Extract the (X, Y) coordinate from the center of the cell holding the provided text.  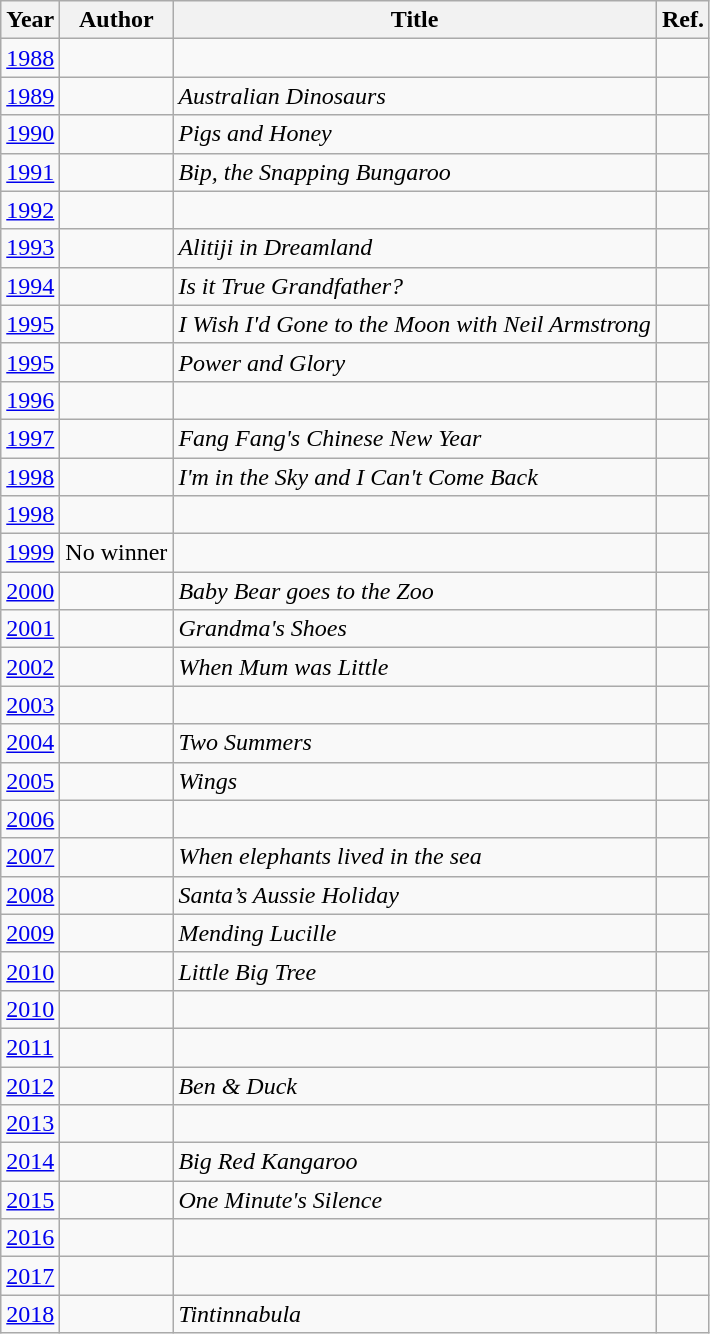
2001 (30, 629)
Tintinnabula (415, 1314)
1989 (30, 96)
Little Big Tree (415, 971)
2015 (30, 1200)
2014 (30, 1162)
2016 (30, 1238)
Bip, the Snapping Bungaroo (415, 172)
2003 (30, 705)
2006 (30, 819)
Power and Glory (415, 362)
2000 (30, 591)
Year (30, 20)
2009 (30, 933)
2002 (30, 667)
2011 (30, 1047)
1993 (30, 248)
Wings (415, 781)
I Wish I'd Gone to the Moon with Neil Armstrong (415, 324)
2018 (30, 1314)
Australian Dinosaurs (415, 96)
Title (415, 20)
2008 (30, 895)
1988 (30, 58)
1994 (30, 286)
Mending Lucille (415, 933)
2012 (30, 1085)
Ref. (682, 20)
1990 (30, 134)
Big Red Kangaroo (415, 1162)
2005 (30, 781)
1992 (30, 210)
One Minute's Silence (415, 1200)
Two Summers (415, 743)
No winner (116, 553)
Alitiji in Dreamland (415, 248)
Ben & Duck (415, 1085)
Is it True Grandfather? (415, 286)
1999 (30, 553)
2007 (30, 857)
Fang Fang's Chinese New Year (415, 438)
2017 (30, 1276)
I'm in the Sky and I Can't Come Back (415, 477)
Pigs and Honey (415, 134)
Santa’s Aussie Holiday (415, 895)
1996 (30, 400)
1997 (30, 438)
2004 (30, 743)
Baby Bear goes to the Zoo (415, 591)
Grandma's Shoes (415, 629)
Author (116, 20)
When elephants lived in the sea (415, 857)
2013 (30, 1124)
1991 (30, 172)
When Mum was Little (415, 667)
